Identify which cell holds the provided text, then report its (x, y) central coordinate. 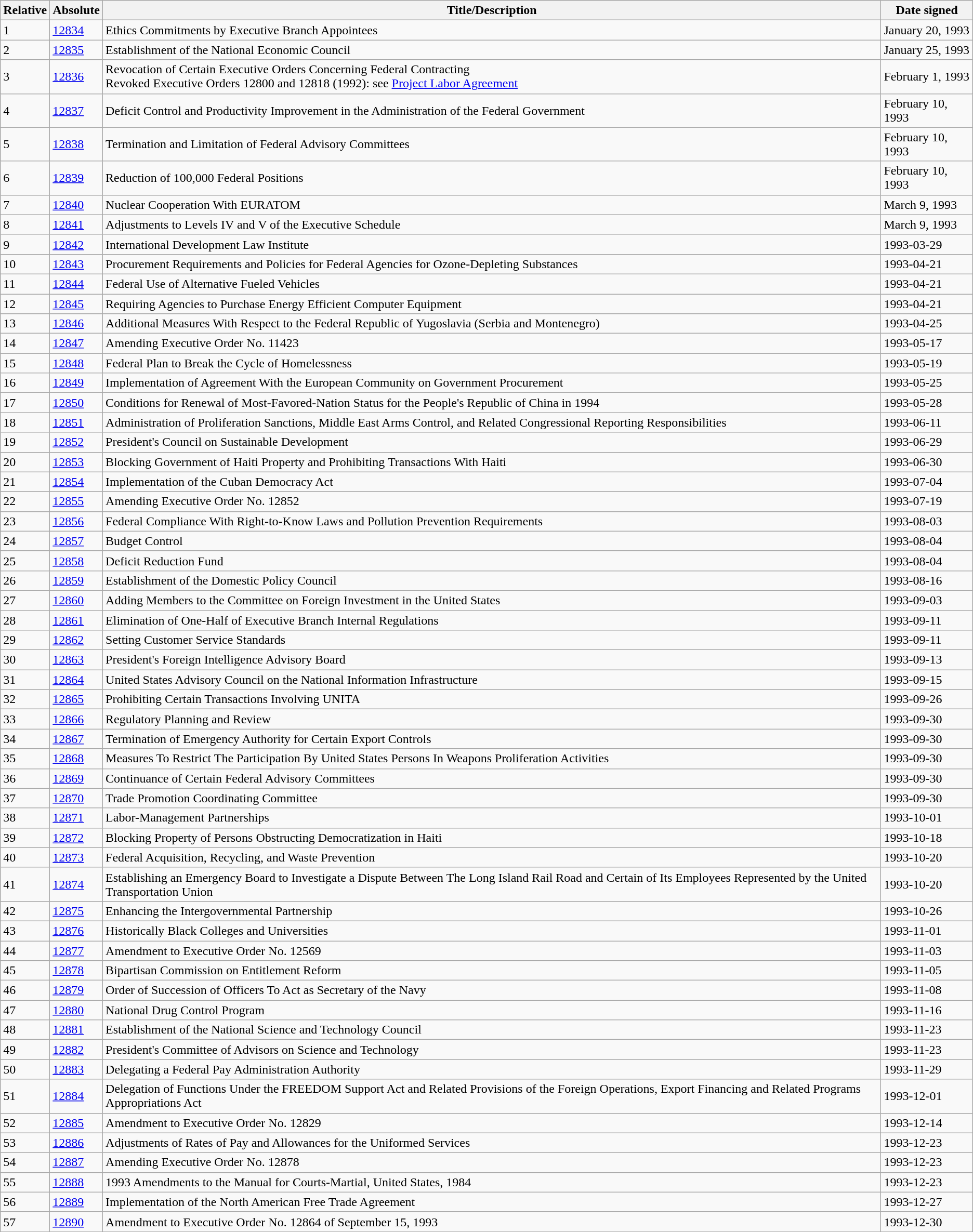
Establishment of the National Economic Council (492, 50)
12847 (76, 343)
International Development Law Institute (492, 244)
49 (25, 1050)
President's Foreign Intelligence Advisory Board (492, 660)
12842 (76, 244)
1993-06-30 (927, 462)
26 (25, 580)
1993-10-26 (927, 911)
46 (25, 990)
21 (25, 482)
12849 (76, 383)
29 (25, 640)
3 (25, 77)
12857 (76, 541)
33 (25, 719)
Amending Executive Order No. 12852 (492, 501)
12878 (76, 971)
1993-11-03 (927, 950)
12861 (76, 620)
12888 (76, 1182)
52 (25, 1123)
Establishment of the National Science and Technology Council (492, 1030)
12885 (76, 1123)
12843 (76, 264)
February 1, 1993 (927, 77)
Continuance of Certain Federal Advisory Committees (492, 778)
44 (25, 950)
Budget Control (492, 541)
30 (25, 660)
12859 (76, 580)
Enhancing the Intergovernmental Partnership (492, 911)
12851 (76, 422)
Adjustments of Rates of Pay and Allowances for the Uniformed Services (492, 1143)
Regulatory Planning and Review (492, 719)
1993-04-25 (927, 324)
Relative (25, 10)
12881 (76, 1030)
12871 (76, 818)
16 (25, 383)
1993-09-26 (927, 699)
12879 (76, 990)
President's Committee of Advisors on Science and Technology (492, 1050)
24 (25, 541)
12838 (76, 144)
12837 (76, 110)
12 (25, 304)
12858 (76, 561)
28 (25, 620)
12856 (76, 521)
12845 (76, 304)
Deficit Reduction Fund (492, 561)
1993-09-03 (927, 600)
1993-10-01 (927, 818)
Bipartisan Commission on Entitlement Reform (492, 971)
36 (25, 778)
Implementation of the North American Free Trade Agreement (492, 1202)
25 (25, 561)
1993-12-27 (927, 1202)
1993-08-03 (927, 521)
Reduction of 100,000 Federal Positions (492, 178)
41 (25, 884)
Elimination of One-Half of Executive Branch Internal Regulations (492, 620)
Labor-Management Partnerships (492, 818)
55 (25, 1182)
12852 (76, 442)
President's Council on Sustainable Development (492, 442)
38 (25, 818)
Ethics Commitments by Executive Branch Appointees (492, 30)
Blocking Property of Persons Obstructing Democratization in Haiti (492, 838)
1993-09-15 (927, 680)
14 (25, 343)
12872 (76, 838)
15 (25, 363)
1993-05-17 (927, 343)
Establishment of the Domestic Policy Council (492, 580)
1993-11-01 (927, 931)
12835 (76, 50)
9 (25, 244)
7 (25, 205)
4 (25, 110)
Nuclear Cooperation With EURATOM (492, 205)
51 (25, 1096)
1993-07-04 (927, 482)
Measures To Restrict The Participation By United States Persons In Weapons Proliferation Activities (492, 759)
12875 (76, 911)
12868 (76, 759)
1993-11-29 (927, 1069)
1993-06-29 (927, 442)
54 (25, 1162)
12883 (76, 1069)
12834 (76, 30)
12880 (76, 1010)
10 (25, 264)
1993-05-19 (927, 363)
Procurement Requirements and Policies for Federal Agencies for Ozone-Depleting Substances (492, 264)
23 (25, 521)
1993-09-13 (927, 660)
1993-12-30 (927, 1222)
12836 (76, 77)
12887 (76, 1162)
12860 (76, 600)
50 (25, 1069)
12867 (76, 739)
40 (25, 857)
12889 (76, 1202)
12865 (76, 699)
12876 (76, 931)
Additional Measures With Respect to the Federal Republic of Yugoslavia (Serbia and Montenegro) (492, 324)
12846 (76, 324)
20 (25, 462)
12886 (76, 1143)
1993-05-28 (927, 403)
2 (25, 50)
1993-12-14 (927, 1123)
12870 (76, 798)
Amendment to Executive Order No. 12829 (492, 1123)
12869 (76, 778)
12850 (76, 403)
12866 (76, 719)
11 (25, 284)
43 (25, 931)
12841 (76, 224)
Revocation of Certain Executive Orders Concerning Federal ContractingRevoked Executive Orders 12800 and 12818 (1992): see Project Labor Agreement (492, 77)
42 (25, 911)
8 (25, 224)
12864 (76, 680)
12862 (76, 640)
1993-03-29 (927, 244)
Blocking Government of Haiti Property and Prohibiting Transactions With Haiti (492, 462)
1993-10-18 (927, 838)
Federal Plan to Break the Cycle of Homelessness (492, 363)
1993-06-11 (927, 422)
57 (25, 1222)
12863 (76, 660)
12840 (76, 205)
Title/Description (492, 10)
Implementation of Agreement With the European Community on Government Procurement (492, 383)
Federal Use of Alternative Fueled Vehicles (492, 284)
January 20, 1993 (927, 30)
6 (25, 178)
12855 (76, 501)
Amending Executive Order No. 12878 (492, 1162)
12844 (76, 284)
27 (25, 600)
Delegating a Federal Pay Administration Authority (492, 1069)
Adding Members to the Committee on Foreign Investment in the United States (492, 600)
12853 (76, 462)
12890 (76, 1222)
22 (25, 501)
12873 (76, 857)
Absolute (76, 10)
Order of Succession of Officers To Act as Secretary of the Navy (492, 990)
Amending Executive Order No. 11423 (492, 343)
19 (25, 442)
12882 (76, 1050)
Implementation of the Cuban Democracy Act (492, 482)
National Drug Control Program (492, 1010)
Federal Acquisition, Recycling, and Waste Prevention (492, 857)
1993-11-16 (927, 1010)
56 (25, 1202)
Amendment to Executive Order No. 12864 of September 15, 1993 (492, 1222)
Termination and Limitation of Federal Advisory Committees (492, 144)
Adjustments to Levels IV and V of the Executive Schedule (492, 224)
Deficit Control and Productivity Improvement in the Administration of the Federal Government (492, 110)
12874 (76, 884)
January 25, 1993 (927, 50)
1993-11-08 (927, 990)
12854 (76, 482)
53 (25, 1143)
United States Advisory Council on the National Information Infrastructure (492, 680)
1993 Amendments to the Manual for Courts-Martial, United States, 1984 (492, 1182)
31 (25, 680)
39 (25, 838)
34 (25, 739)
Requiring Agencies to Purchase Energy Efficient Computer Equipment (492, 304)
Trade Promotion Coordinating Committee (492, 798)
Setting Customer Service Standards (492, 640)
37 (25, 798)
12848 (76, 363)
Prohibiting Certain Transactions Involving UNITA (492, 699)
32 (25, 699)
Federal Compliance With Right-to-Know Laws and Pollution Prevention Requirements (492, 521)
1993-05-25 (927, 383)
1993-08-16 (927, 580)
1993-07-19 (927, 501)
35 (25, 759)
1993-12-01 (927, 1096)
Administration of Proliferation Sanctions, Middle East Arms Control, and Related Congressional Reporting Responsibilities (492, 422)
12884 (76, 1096)
Historically Black Colleges and Universities (492, 931)
Amendment to Executive Order No. 12569 (492, 950)
47 (25, 1010)
Termination of Emergency Authority for Certain Export Controls (492, 739)
12839 (76, 178)
1993-11-05 (927, 971)
12877 (76, 950)
18 (25, 422)
Date signed (927, 10)
Conditions for Renewal of Most-Favored-Nation Status for the People's Republic of China in 1994 (492, 403)
17 (25, 403)
45 (25, 971)
1 (25, 30)
13 (25, 324)
48 (25, 1030)
5 (25, 144)
